Locate the cell with the specified text and output its [x, y] center coordinate. 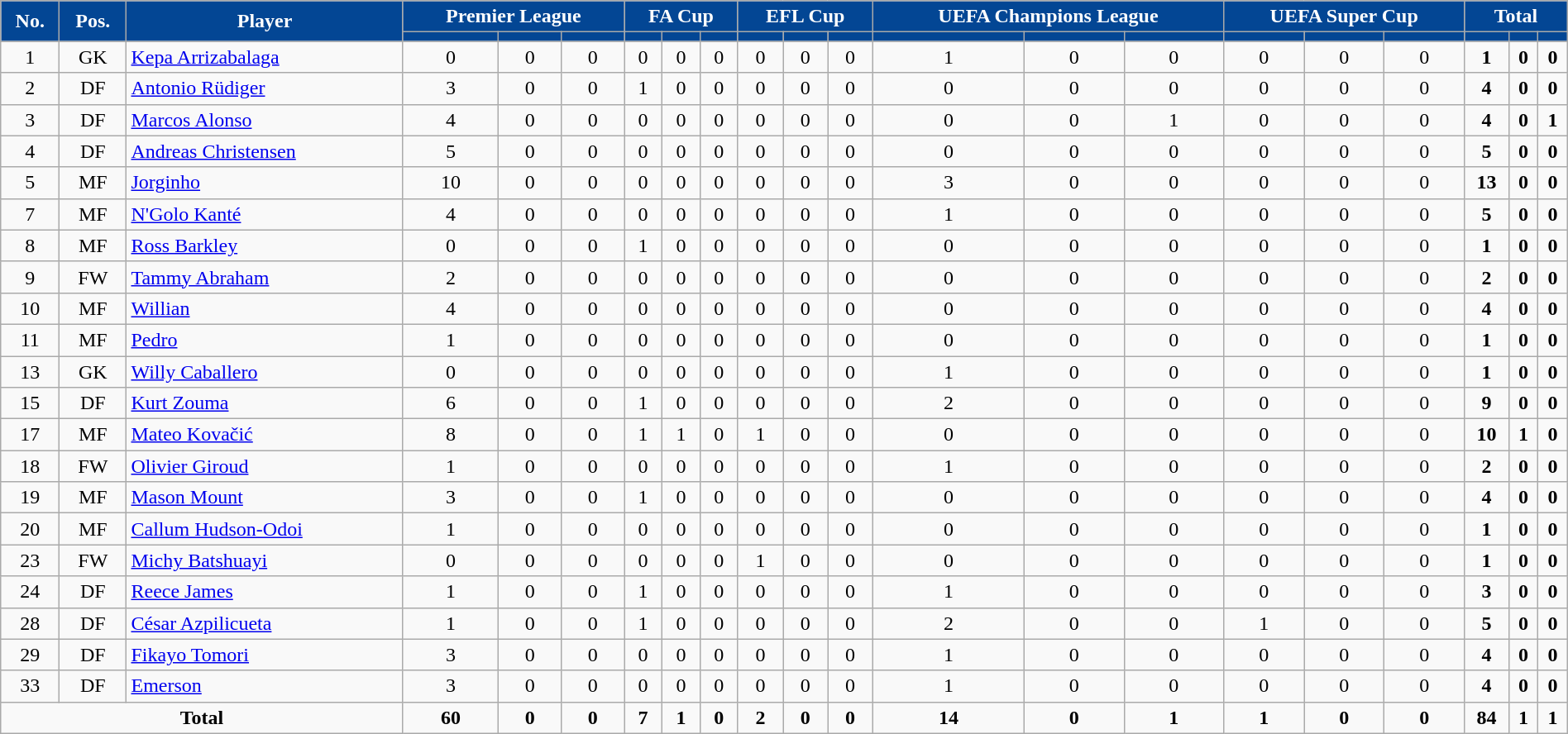
César Azpilicueta [265, 623]
11 [30, 340]
20 [30, 529]
Kepa Arrizabalaga [265, 57]
Callum Hudson-Odoi [265, 529]
Ross Barkley [265, 245]
Premier League [513, 17]
Andreas Christensen [265, 151]
N'Golo Kanté [265, 214]
18 [30, 466]
UEFA Super Cup [1345, 17]
Willy Caballero [265, 371]
Tammy Abraham [265, 277]
FA Cup [681, 17]
Pos. [93, 21]
UEFA Champions League [1048, 17]
84 [1487, 717]
6 [451, 403]
Pedro [265, 340]
17 [30, 435]
EFL Cup [806, 17]
Olivier Giroud [265, 466]
28 [30, 623]
14 [948, 717]
29 [30, 655]
60 [451, 717]
Willian [265, 308]
Player [265, 21]
19 [30, 498]
15 [30, 403]
Jorginho [265, 183]
Marcos Alonso [265, 120]
No. [30, 21]
Reece James [265, 592]
33 [30, 686]
Mason Mount [265, 498]
Kurt Zouma [265, 403]
Emerson [265, 686]
Mateo Kovačić [265, 435]
Antonio Rüdiger [265, 88]
23 [30, 560]
24 [30, 592]
Michy Batshuayi [265, 560]
Fikayo Tomori [265, 655]
